Capture the cell that displays the provided text and extract its [X, Y] central coordinate. 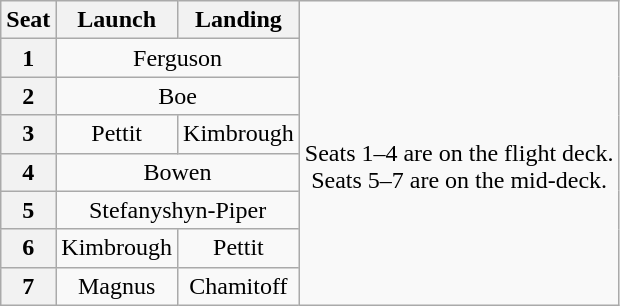
Seats 1–4 are on the flight deck.Seats 5–7 are on the mid-deck. [459, 153]
3 [28, 134]
4 [28, 172]
Stefanyshyn-Piper [178, 210]
7 [28, 286]
Ferguson [178, 58]
Bowen [178, 172]
Launch [117, 20]
2 [28, 96]
Boe [178, 96]
6 [28, 248]
Chamitoff [239, 286]
Seat [28, 20]
Magnus [117, 286]
Landing [239, 20]
1 [28, 58]
5 [28, 210]
